For the text-containing cell, return its midpoint in [x, y] coordinate format. 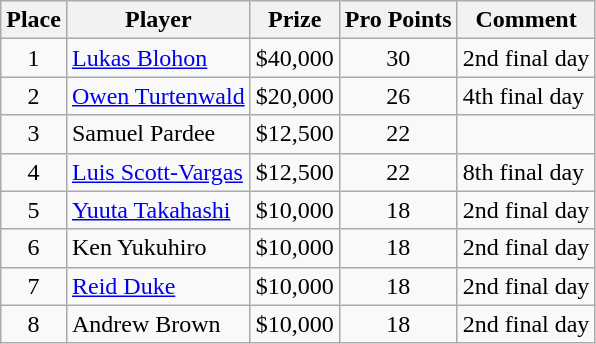
$40,000 [294, 58]
Andrew Brown [158, 324]
Comment [526, 20]
5 [34, 210]
30 [398, 58]
Reid Duke [158, 286]
6 [34, 248]
Prize [294, 20]
1 [34, 58]
3 [34, 134]
Owen Turtenwald [158, 96]
$20,000 [294, 96]
Lukas Blohon [158, 58]
26 [398, 96]
8 [34, 324]
4 [34, 172]
7 [34, 286]
Ken Yukuhiro [158, 248]
2 [34, 96]
Player [158, 20]
Samuel Pardee [158, 134]
Yuuta Takahashi [158, 210]
Luis Scott-Vargas [158, 172]
8th final day [526, 172]
Place [34, 20]
4th final day [526, 96]
Pro Points [398, 20]
